Scan for the cell matching the given text and deliver its (x, y) coordinate at center. 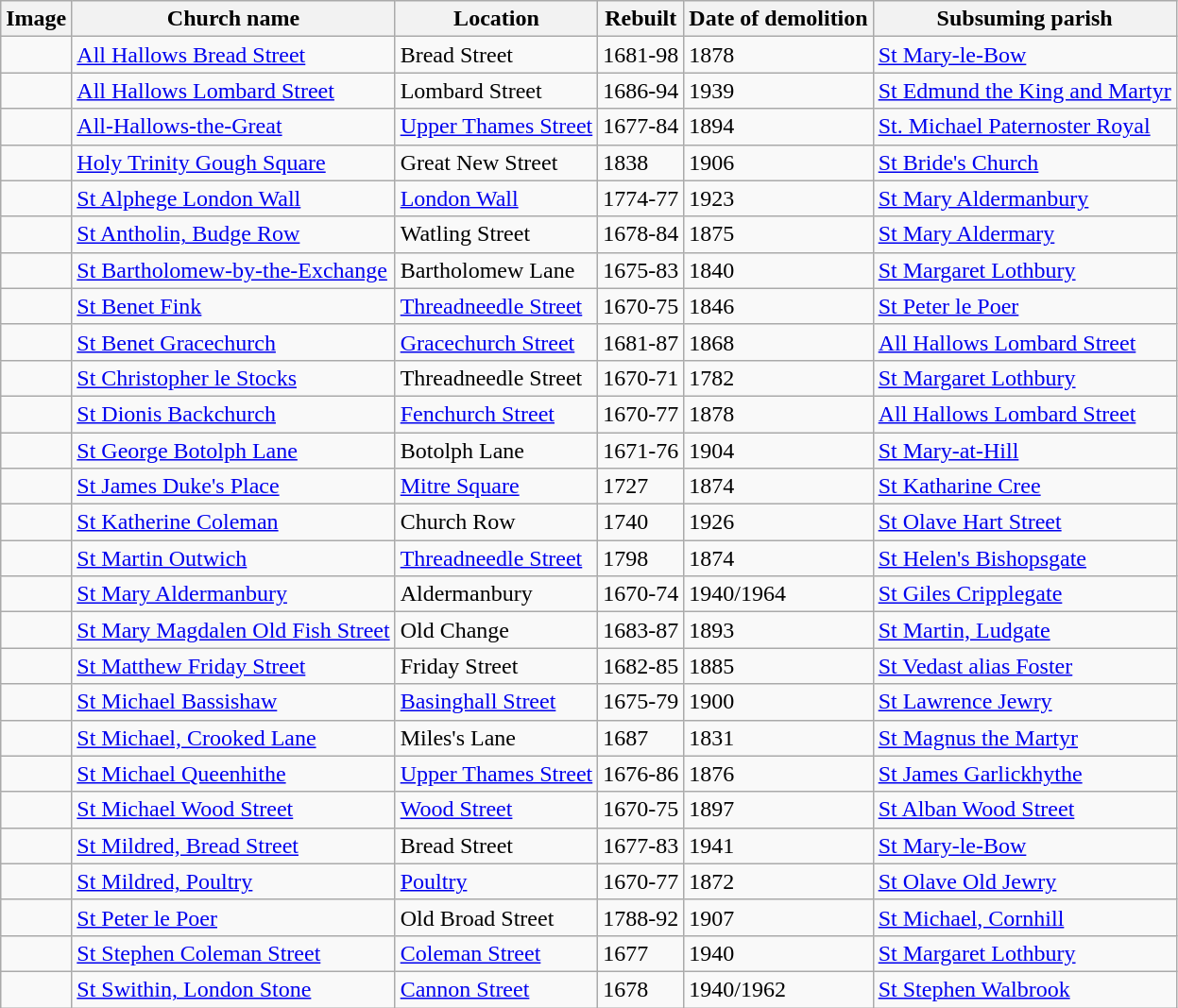
Old Broad Street (497, 917)
St Alban Wood Street (1024, 810)
1683-87 (640, 630)
Old Change (497, 630)
St Michael Bassishaw (233, 702)
St Vedast alias Foster (1024, 666)
St Helen's Bishopsgate (1024, 558)
St Stephen Coleman Street (233, 953)
St Christopher le Stocks (233, 378)
All-Hallows-the-Great (233, 127)
1686-94 (640, 91)
1670-71 (640, 378)
St Martin Outwich (233, 558)
St Michael, Cornhill (1024, 917)
Coleman Street (497, 953)
Watling Street (497, 234)
Location (497, 19)
1940/1964 (778, 594)
1677-83 (640, 846)
St Magnus the Martyr (1024, 738)
1677-84 (640, 127)
1798 (640, 558)
1907 (778, 917)
1671-76 (640, 451)
Church Row (497, 522)
Date of demolition (778, 19)
Wood Street (497, 810)
Mitre Square (497, 487)
Rebuilt (640, 19)
Basinghall Street (497, 702)
St. Michael Paternoster Royal (1024, 127)
1678 (640, 989)
St Mildred, Bread Street (233, 846)
1831 (778, 738)
1893 (778, 630)
St Martin, Ludgate (1024, 630)
St James Duke's Place (233, 487)
St Bartholomew-by-the-Exchange (233, 270)
St Giles Cripplegate (1024, 594)
Holy Trinity Gough Square (233, 162)
St Matthew Friday Street (233, 666)
Image (36, 19)
St Katharine Cree (1024, 487)
1676-86 (640, 774)
1906 (778, 162)
St Olave Old Jewry (1024, 881)
St Katherine Coleman (233, 522)
1897 (778, 810)
1675-79 (640, 702)
Bartholomew Lane (497, 270)
Friday Street (497, 666)
St Mary Aldermary (1024, 234)
1941 (778, 846)
St Michael Queenhithe (233, 774)
St Mildred, Poultry (233, 881)
1782 (778, 378)
Fenchurch Street (497, 414)
Aldermanbury (497, 594)
London Wall (497, 198)
1838 (640, 162)
St Dionis Backchurch (233, 414)
1868 (778, 342)
1681-98 (640, 55)
St Benet Fink (233, 306)
1788-92 (640, 917)
1875 (778, 234)
Lombard Street (497, 91)
St Swithin, London Stone (233, 989)
1675-83 (640, 270)
1670-74 (640, 594)
1846 (778, 306)
1876 (778, 774)
St Michael Wood Street (233, 810)
1727 (640, 487)
1940 (778, 953)
1677 (640, 953)
St Michael, Crooked Lane (233, 738)
1687 (640, 738)
Poultry (497, 881)
1840 (778, 270)
Miles's Lane (497, 738)
Great New Street (497, 162)
St Bride's Church (1024, 162)
St Benet Gracechurch (233, 342)
1872 (778, 881)
1678-84 (640, 234)
St Edmund the King and Martyr (1024, 91)
1885 (778, 666)
1939 (778, 91)
1681-87 (640, 342)
St George Botolph Lane (233, 451)
1894 (778, 127)
1774-77 (640, 198)
1923 (778, 198)
Botolph Lane (497, 451)
Subsuming parish (1024, 19)
St James Garlickhythe (1024, 774)
1900 (778, 702)
Church name (233, 19)
1740 (640, 522)
1940/1962 (778, 989)
1682-85 (640, 666)
St Lawrence Jewry (1024, 702)
1926 (778, 522)
St Mary-at-Hill (1024, 451)
All Hallows Bread Street (233, 55)
St Antholin, Budge Row (233, 234)
St Mary Magdalen Old Fish Street (233, 630)
Gracechurch Street (497, 342)
1904 (778, 451)
St Olave Hart Street (1024, 522)
Cannon Street (497, 989)
St Alphege London Wall (233, 198)
St Stephen Walbrook (1024, 989)
